Scan for the cell matching the given text and deliver its [X, Y] coordinate at center. 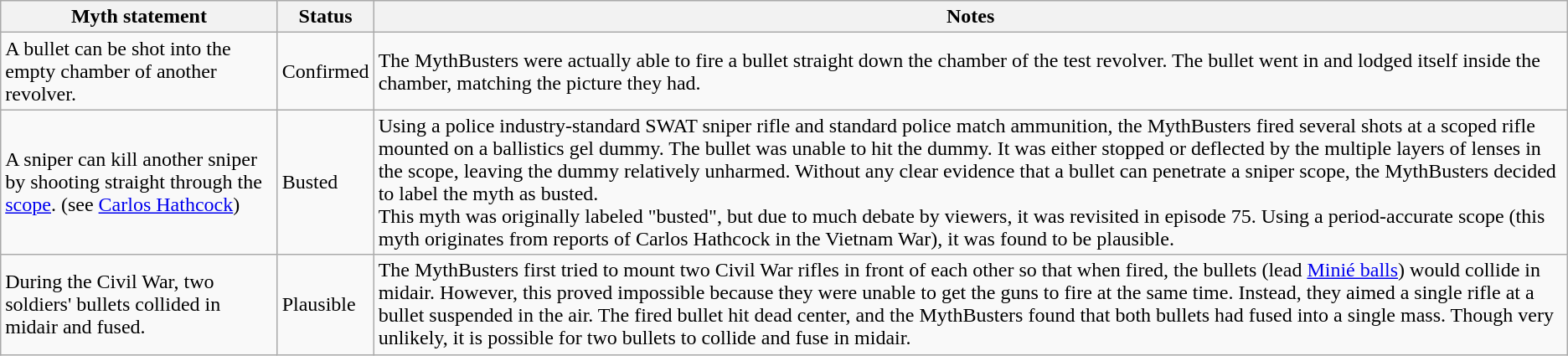
During the Civil War, two soldiers' bullets collided in midair and fused. [139, 305]
Plausible [325, 305]
Myth statement [139, 17]
A bullet can be shot into the empty chamber of another revolver. [139, 71]
Confirmed [325, 71]
Status [325, 17]
Notes [970, 17]
Busted [325, 183]
A sniper can kill another sniper by shooting straight through the scope. (see Carlos Hathcock) [139, 183]
